Output the [x, y] coordinate of the center of the cell containing the given text.  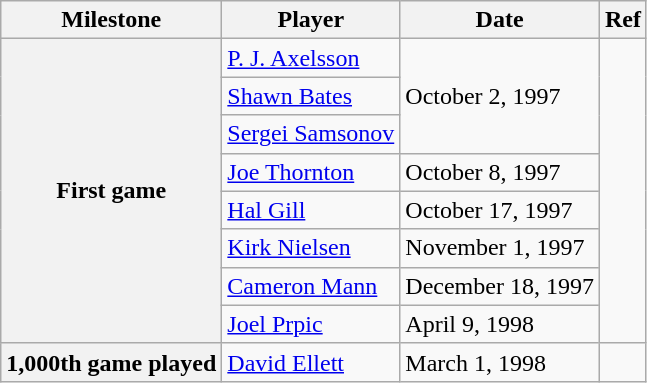
P. J. Axelsson [311, 58]
October 17, 1997 [500, 210]
First game [112, 191]
David Ellett [311, 362]
April 9, 1998 [500, 324]
1,000th game played [112, 362]
October 2, 1997 [500, 96]
March 1, 1998 [500, 362]
Cameron Mann [311, 286]
Sergei Samsonov [311, 134]
December 18, 1997 [500, 286]
Shawn Bates [311, 96]
Hal Gill [311, 210]
Milestone [112, 20]
Player [311, 20]
Kirk Nielsen [311, 248]
Joel Prpic [311, 324]
November 1, 1997 [500, 248]
October 8, 1997 [500, 172]
Ref [622, 20]
Joe Thornton [311, 172]
Date [500, 20]
